Find where the given text appears and provide that cell's center as (x, y) coordinate. 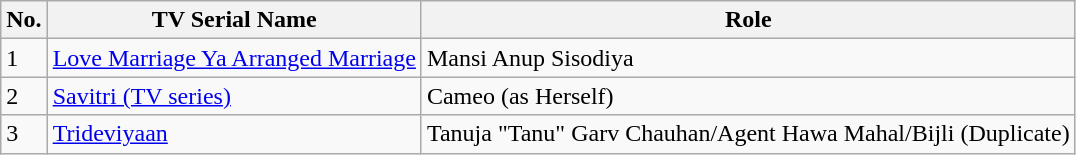
TV Serial Name (234, 20)
Mansi Anup Sisodiya (748, 58)
2 (24, 96)
No. (24, 20)
3 (24, 134)
1 (24, 58)
Love Marriage Ya Arranged Marriage (234, 58)
Savitri (TV series) (234, 96)
Tanuja "Tanu" Garv Chauhan/Agent Hawa Mahal/Bijli (Duplicate) (748, 134)
Cameo (as Herself) (748, 96)
Trideviyaan (234, 134)
Role (748, 20)
